Scan for the cell matching the given text and deliver its (x, y) coordinate at center. 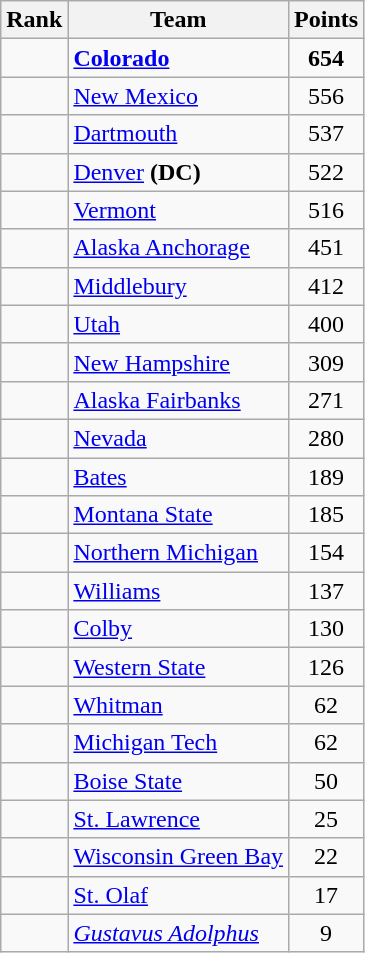
St. Olaf (178, 895)
Michigan Tech (178, 743)
Dartmouth (178, 134)
Utah (178, 324)
654 (326, 58)
Williams (178, 591)
271 (326, 400)
Nevada (178, 438)
Gustavus Adolphus (178, 933)
Alaska Fairbanks (178, 400)
Boise State (178, 781)
516 (326, 210)
189 (326, 477)
537 (326, 134)
137 (326, 591)
Rank (34, 20)
50 (326, 781)
309 (326, 362)
Northern Michigan (178, 553)
154 (326, 553)
Wisconsin Green Bay (178, 857)
Bates (178, 477)
556 (326, 96)
Whitman (178, 705)
25 (326, 819)
522 (326, 172)
New Mexico (178, 96)
Colorado (178, 58)
Team (178, 20)
280 (326, 438)
Montana State (178, 515)
Colby (178, 629)
9 (326, 933)
New Hampshire (178, 362)
22 (326, 857)
400 (326, 324)
Vermont (178, 210)
Denver (DC) (178, 172)
412 (326, 286)
126 (326, 667)
130 (326, 629)
Middlebury (178, 286)
Western State (178, 667)
Alaska Anchorage (178, 248)
17 (326, 895)
185 (326, 515)
Points (326, 20)
451 (326, 248)
St. Lawrence (178, 819)
